Provide the (x, y) coordinate of the cell's center where the given text is located.  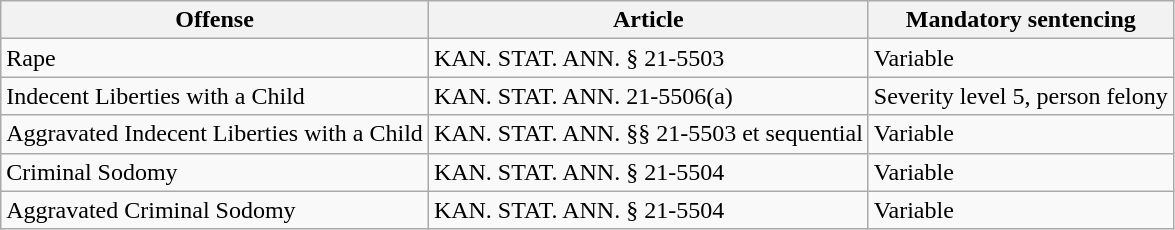
Rape (215, 58)
Indecent Liberties with a Child (215, 96)
Mandatory sentencing (1020, 20)
Severity level 5, person felony (1020, 96)
Criminal Sodomy (215, 172)
Aggravated Indecent Liberties with a Child (215, 134)
KAN. STAT. ANN. 21-5506(a) (648, 96)
KAN. STAT. ANN. §§ 21-5503 et sequential (648, 134)
KAN. STAT. ANN. § 21-5503 (648, 58)
Article (648, 20)
Offense (215, 20)
Aggravated Criminal Sodomy (215, 210)
